Provide the (X, Y) coordinate of the cell's center where the given text is located.  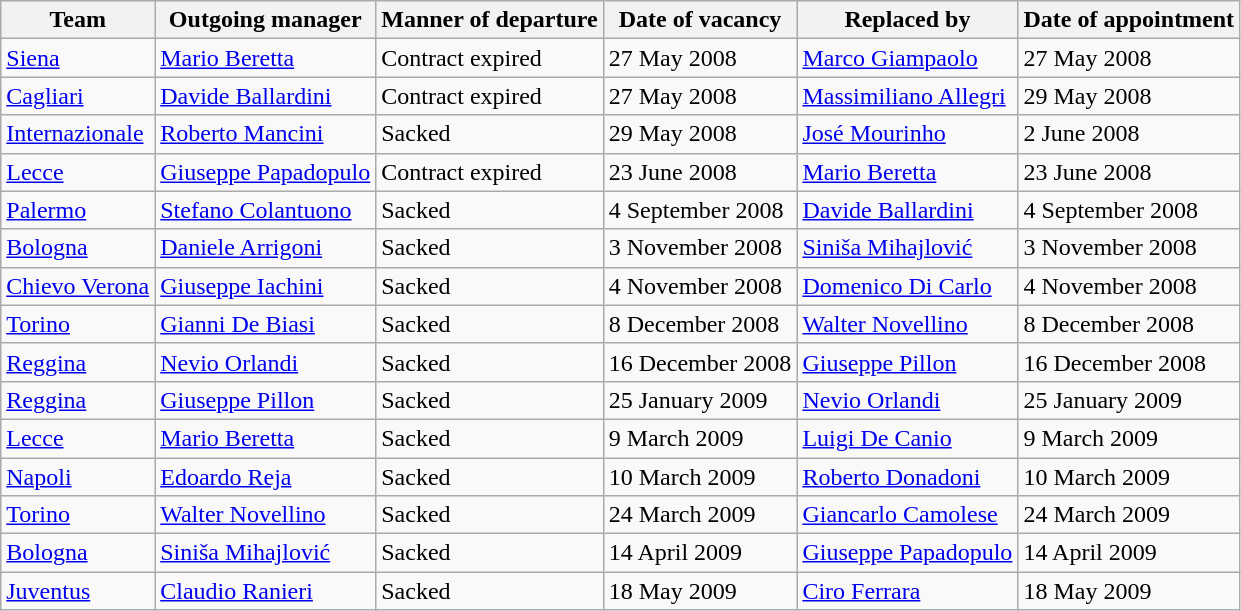
Stefano Colantuono (266, 210)
Cagliari (78, 96)
Gianni De Biasi (266, 324)
Palermo (78, 210)
Domenico Di Carlo (908, 286)
Team (78, 20)
Daniele Arrigoni (266, 248)
2 June 2008 (1129, 134)
Date of appointment (1129, 20)
Outgoing manager (266, 20)
Siena (78, 58)
Giuseppe Iachini (266, 286)
Replaced by (908, 20)
Date of vacancy (700, 20)
Giancarlo Camolese (908, 515)
Internazionale (78, 134)
Claudio Ranieri (266, 591)
Luigi De Canio (908, 438)
Edoardo Reja (266, 477)
Roberto Mancini (266, 134)
Manner of departure (490, 20)
Chievo Verona (78, 286)
Ciro Ferrara (908, 591)
Napoli (78, 477)
Massimiliano Allegri (908, 96)
Roberto Donadoni (908, 477)
Marco Giampaolo (908, 58)
Juventus (78, 591)
José Mourinho (908, 134)
